From the cell containing the given text, extract its center point as [x, y] coordinate. 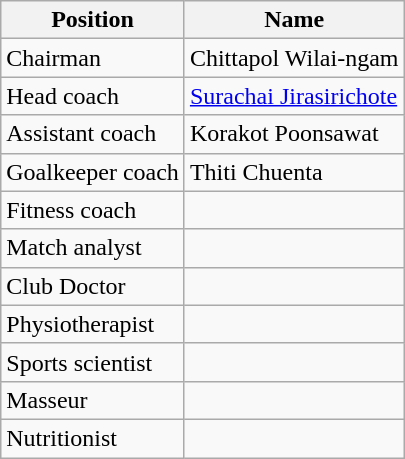
Thiti Chuenta [294, 172]
Nutritionist [93, 438]
Assistant coach [93, 134]
Fitness coach [93, 210]
Head coach [93, 96]
Chittapol Wilai-ngam [294, 58]
Club Doctor [93, 286]
Korakot Poonsawat [294, 134]
Chairman [93, 58]
Physiotherapist [93, 324]
Name [294, 20]
Match analyst [93, 248]
Goalkeeper coach [93, 172]
Sports scientist [93, 362]
Masseur [93, 400]
Position [93, 20]
Surachai Jirasirichote [294, 96]
